Provide the (X, Y) coordinate of the cell's center where the given text is located.  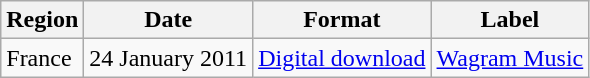
Digital download (342, 58)
France (42, 58)
Label (510, 20)
Date (168, 20)
Region (42, 20)
Format (342, 20)
24 January 2011 (168, 58)
Wagram Music (510, 58)
